Capture the cell that displays the provided text and extract its [X, Y] central coordinate. 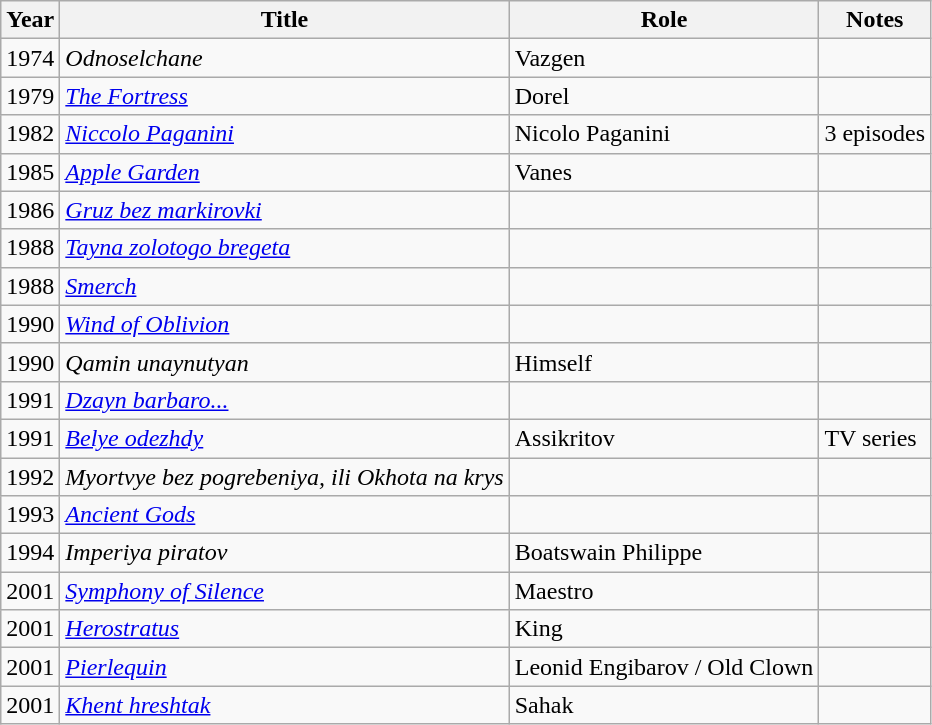
Herostratus [284, 629]
Vanes [664, 172]
1992 [30, 477]
Belye odezhdy [284, 438]
Tayna zolotogo bregeta [284, 248]
Ancient Gods [284, 515]
Role [664, 20]
1993 [30, 515]
The Fortress [284, 96]
Dorel [664, 96]
Vazgen [664, 58]
Assikritov [664, 438]
1979 [30, 96]
1974 [30, 58]
Khent hreshtak [284, 705]
TV series [875, 438]
3 episodes [875, 134]
Odnoselchane [284, 58]
Sahak [664, 705]
Symphony of Silence [284, 591]
Smerch [284, 286]
Niccolo Paganini [284, 134]
Wind of Oblivion [284, 324]
Leonid Engibarov / Old Clown [664, 667]
Nicolo Paganini [664, 134]
Gruz bez markirovki [284, 210]
Qamin unaynutyan [284, 362]
Himself [664, 362]
1994 [30, 553]
Myortvye bez pogrebeniya, ili Okhota na krys [284, 477]
Boatswain Philippe [664, 553]
Title [284, 20]
1985 [30, 172]
1982 [30, 134]
King [664, 629]
Pierlequin [284, 667]
Notes [875, 20]
Maestro [664, 591]
Imperiya piratov [284, 553]
Dzayn barbaro... [284, 400]
Year [30, 20]
Apple Garden [284, 172]
1986 [30, 210]
